Scan for the cell matching the given text and deliver its (x, y) coordinate at center. 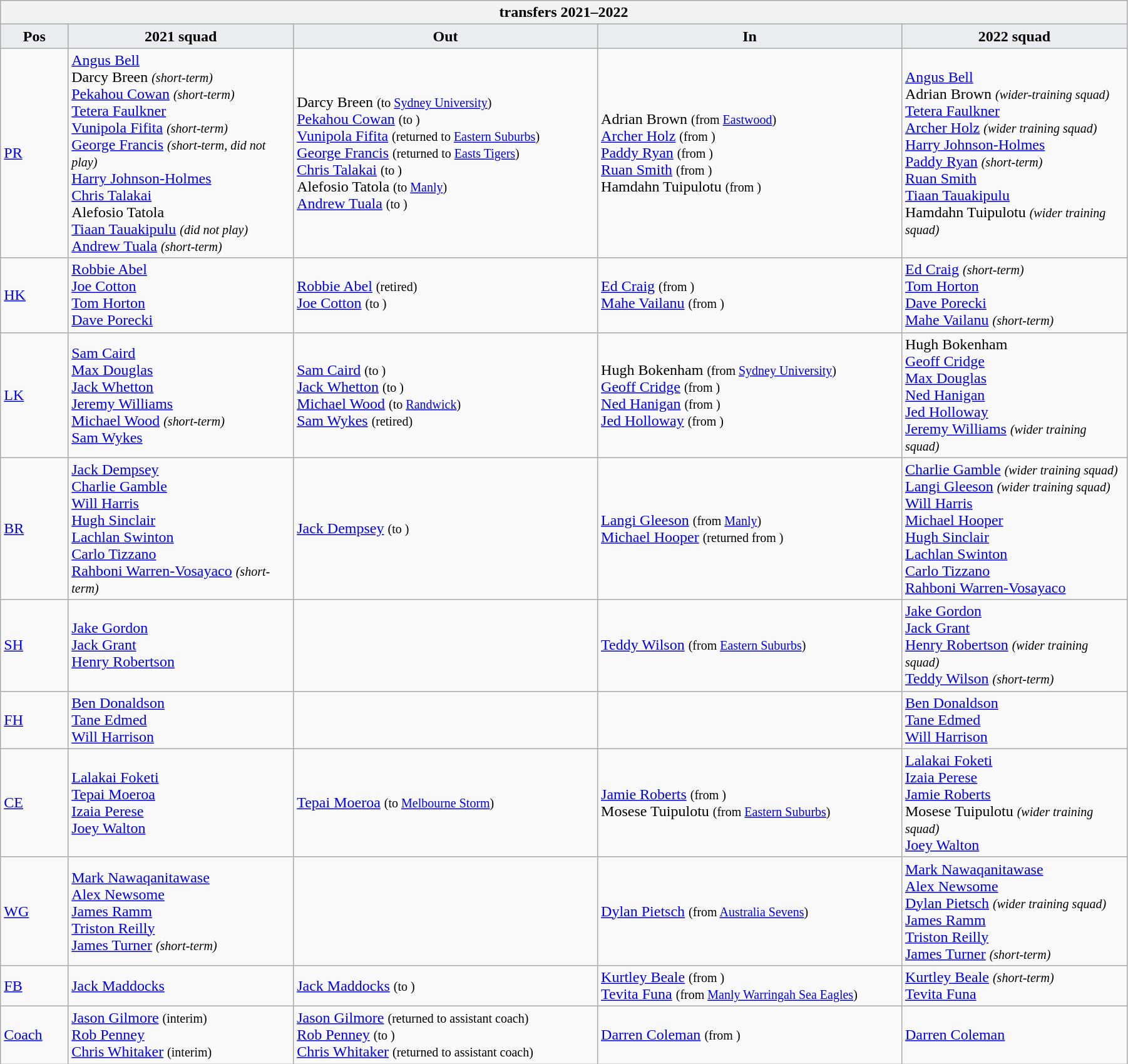
Mark Nawaqanitawase Alex Newsome Dylan Pietsch (wider training squad) James Ramm Triston Reilly James Turner (short-term) (1014, 911)
FH (34, 720)
Robbie Abel Joe Cotton Tom Horton Dave Porecki (181, 295)
Jake Gordon Jack Grant Henry Robertson (181, 645)
Robbie Abel (retired) Joe Cotton (to ) (446, 295)
Darren Coleman (from ) (750, 1035)
LK (34, 395)
Dylan Pietsch (from Australia Sevens) (750, 911)
Adrian Brown (from Eastwood) Archer Holz (from ) Paddy Ryan (from ) Ruan Smith (from ) Hamdahn Tuipulotu (from ) (750, 153)
Tepai Moeroa (to Melbourne Storm) (446, 802)
Jamie Roberts (from ) Mosese Tuipulotu (from Eastern Suburbs) (750, 802)
WG (34, 911)
In (750, 36)
Kurtley Beale (short-term) Tevita Funa (1014, 985)
Jack Maddocks (to ) (446, 985)
BR (34, 528)
Sam Caird Max Douglas Jack Whetton Jeremy Williams Michael Wood (short-term) Sam Wykes (181, 395)
PR (34, 153)
2022 squad (1014, 36)
Lalakai Foketi Izaia Perese Jamie Roberts Mosese Tuipulotu (wider training squad) Joey Walton (1014, 802)
SH (34, 645)
Mark Nawaqanitawase Alex Newsome James Ramm Triston Reilly James Turner (short-term) (181, 911)
Jake Gordon Jack Grant Henry Robertson (wider training squad) Teddy Wilson (short-term) (1014, 645)
Lalakai Foketi Tepai Moeroa Izaia Perese Joey Walton (181, 802)
Teddy Wilson (from Eastern Suburbs) (750, 645)
Hugh Bokenham (from Sydney University) Geoff Cridge (from ) Ned Hanigan (from ) Jed Holloway (from ) (750, 395)
2021 squad (181, 36)
Darren Coleman (1014, 1035)
Jack Dempsey (to ) (446, 528)
transfers 2021–2022 (564, 13)
Hugh Bokenham Geoff Cridge Max Douglas Ned Hanigan Jed Holloway Jeremy Williams (wider training squad) (1014, 395)
Jason Gilmore (interim) Rob Penney Chris Whitaker (interim) (181, 1035)
HK (34, 295)
Pos (34, 36)
Langi Gleeson (from Manly) Michael Hooper (returned from ) (750, 528)
Sam Caird (to ) Jack Whetton (to ) Michael Wood (to Randwick) Sam Wykes (retired) (446, 395)
Out (446, 36)
Ed Craig (short-term) Tom Horton Dave Porecki Mahe Vailanu (short-term) (1014, 295)
Kurtley Beale (from ) Tevita Funa (from Manly Warringah Sea Eagles) (750, 985)
CE (34, 802)
Coach (34, 1035)
Jack Dempsey Charlie Gamble Will Harris Hugh Sinclair Lachlan Swinton Carlo Tizzano Rahboni Warren-Vosayaco (short-term) (181, 528)
FB (34, 985)
Jason Gilmore (returned to assistant coach) Rob Penney (to ) Chris Whitaker (returned to assistant coach) (446, 1035)
Ed Craig (from ) Mahe Vailanu (from ) (750, 295)
Jack Maddocks (181, 985)
